From the cell containing the given text, extract its center point as [X, Y] coordinate. 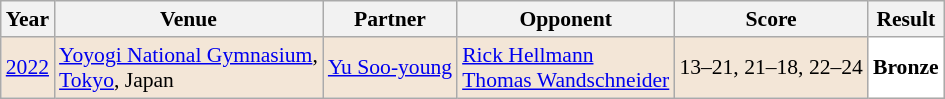
Result [906, 19]
Yoyogi National Gymnasium,Tokyo, Japan [188, 68]
Score [771, 19]
Year [28, 19]
Venue [188, 19]
Rick Hellmann Thomas Wandschneider [566, 68]
Opponent [566, 19]
13–21, 21–18, 22–24 [771, 68]
2022 [28, 68]
Bronze [906, 68]
Yu Soo-young [390, 68]
Partner [390, 19]
